Detect which cell encompasses the target text, then output its [x, y] center coordinate. 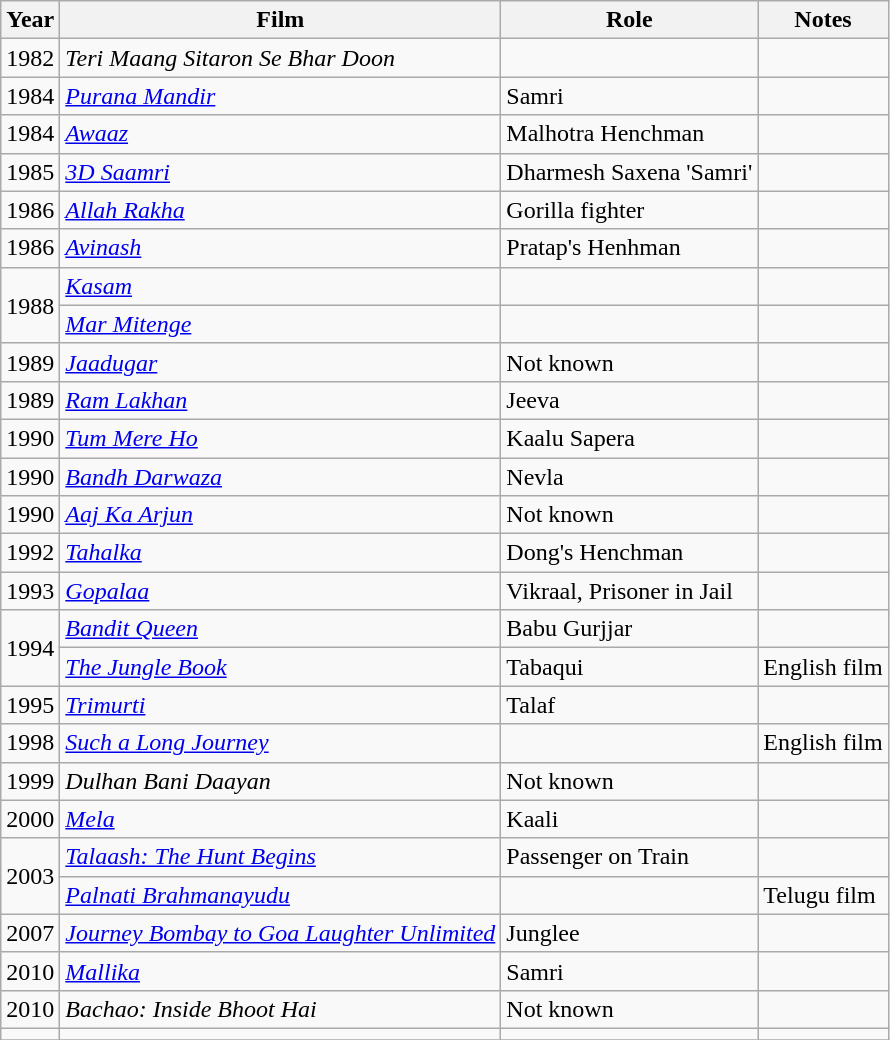
Year [30, 20]
Tum Mere Ho [280, 438]
Kasam [280, 286]
Bachao: Inside Bhoot Hai [280, 1009]
Vikraal, Prisoner in Jail [630, 591]
1994 [30, 648]
Trimurti [280, 705]
1985 [30, 172]
Ram Lakhan [280, 400]
Mallika [280, 971]
Avinash [280, 248]
Tabaqui [630, 667]
Kaali [630, 819]
1999 [30, 781]
Journey Bombay to Goa Laughter Unlimited [280, 933]
Allah Rakha [280, 210]
1982 [30, 58]
Telugu film [823, 895]
Dong's Henchman [630, 553]
Mela [280, 819]
Mar Mitenge [280, 324]
Dharmesh Saxena 'Samri' [630, 172]
Dulhan Bani Daayan [280, 781]
Such a Long Journey [280, 743]
Palnati Brahmanayudu [280, 895]
Gopalaa [280, 591]
Gorilla fighter [630, 210]
Jeeva [630, 400]
Talaash: The Hunt Begins [280, 857]
Bandit Queen [280, 629]
Babu Gurjjar [630, 629]
Purana Mandir [280, 96]
3D Saamri [280, 172]
1993 [30, 591]
Jaadugar [280, 362]
Teri Maang Sitaron Se Bhar Doon [280, 58]
2003 [30, 876]
Nevla [630, 477]
1998 [30, 743]
Notes [823, 20]
Awaaz [280, 134]
Malhotra Henchman [630, 134]
Role [630, 20]
Junglee [630, 933]
1988 [30, 305]
1992 [30, 553]
Tahalka [280, 553]
The Jungle Book [280, 667]
Passenger on Train [630, 857]
1995 [30, 705]
Kaalu Sapera [630, 438]
Talaf [630, 705]
Film [280, 20]
2000 [30, 819]
Bandh Darwaza [280, 477]
2007 [30, 933]
Aaj Ka Arjun [280, 515]
Pratap's Henhman [630, 248]
